Identify which cell holds the provided text, then report its (X, Y) central coordinate. 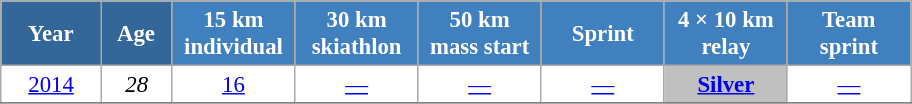
Year (52, 34)
Sprint (602, 34)
Team sprint (848, 34)
2014 (52, 85)
30 km skiathlon (356, 34)
15 km individual (234, 34)
16 (234, 85)
50 km mass start (480, 34)
Age (136, 34)
28 (136, 85)
Silver (726, 85)
4 × 10 km relay (726, 34)
